Return [x, y] of the center of cell containing provided text 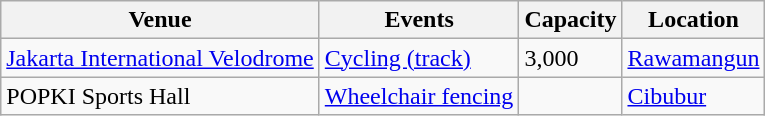
POPKI Sports Hall [160, 96]
Rawamangun [694, 58]
Wheelchair fencing [419, 96]
3,000 [570, 58]
Capacity [570, 20]
Cycling (track) [419, 58]
Jakarta International Velodrome [160, 58]
Location [694, 20]
Cibubur [694, 96]
Venue [160, 20]
Events [419, 20]
